Identify which cell holds the provided text, then report its [X, Y] central coordinate. 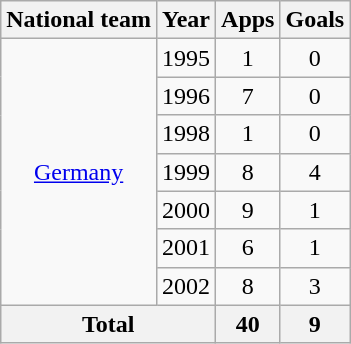
1998 [186, 134]
1996 [186, 96]
1995 [186, 58]
2000 [186, 210]
7 [248, 96]
Apps [248, 20]
Year [186, 20]
3 [315, 286]
6 [248, 248]
1999 [186, 172]
Goals [315, 20]
Total [108, 324]
2002 [186, 286]
4 [315, 172]
National team [79, 20]
Germany [79, 172]
40 [248, 324]
2001 [186, 248]
